Return the (X, Y) coordinate for the center point of the cell that contains the specified text.  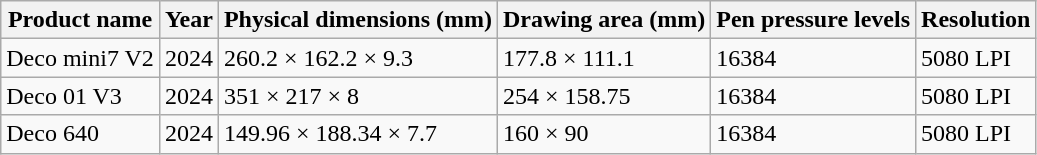
Resolution (976, 20)
149.96 × 188.34 × 7.7 (358, 134)
177.8 × 111.1 (604, 58)
160 × 90 (604, 134)
Year (188, 20)
260.2 × 162.2 × 9.3 (358, 58)
Drawing area (mm) (604, 20)
Product name (80, 20)
Deco 640 (80, 134)
Deco mini7 V2 (80, 58)
Deco 01 V3 (80, 96)
254 × 158.75 (604, 96)
351 × 217 × 8 (358, 96)
Physical dimensions (mm) (358, 20)
Pen pressure levels (814, 20)
